Capture the cell that displays the provided text and extract its (x, y) central coordinate. 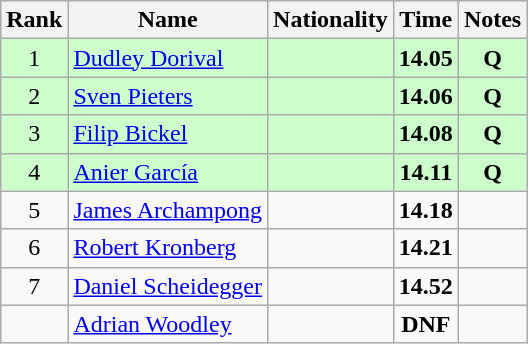
14.11 (426, 172)
Rank (34, 20)
Robert Kronberg (168, 248)
7 (34, 286)
Name (168, 20)
Notes (492, 20)
Filip Bickel (168, 134)
2 (34, 96)
Nationality (331, 20)
5 (34, 210)
Daniel Scheidegger (168, 286)
14.08 (426, 134)
Time (426, 20)
Adrian Woodley (168, 324)
3 (34, 134)
Sven Pieters (168, 96)
1 (34, 58)
DNF (426, 324)
Anier García (168, 172)
14.18 (426, 210)
14.05 (426, 58)
6 (34, 248)
14.52 (426, 286)
James Archampong (168, 210)
14.06 (426, 96)
4 (34, 172)
Dudley Dorival (168, 58)
14.21 (426, 248)
